Identify which cell holds the provided text, then report its (X, Y) central coordinate. 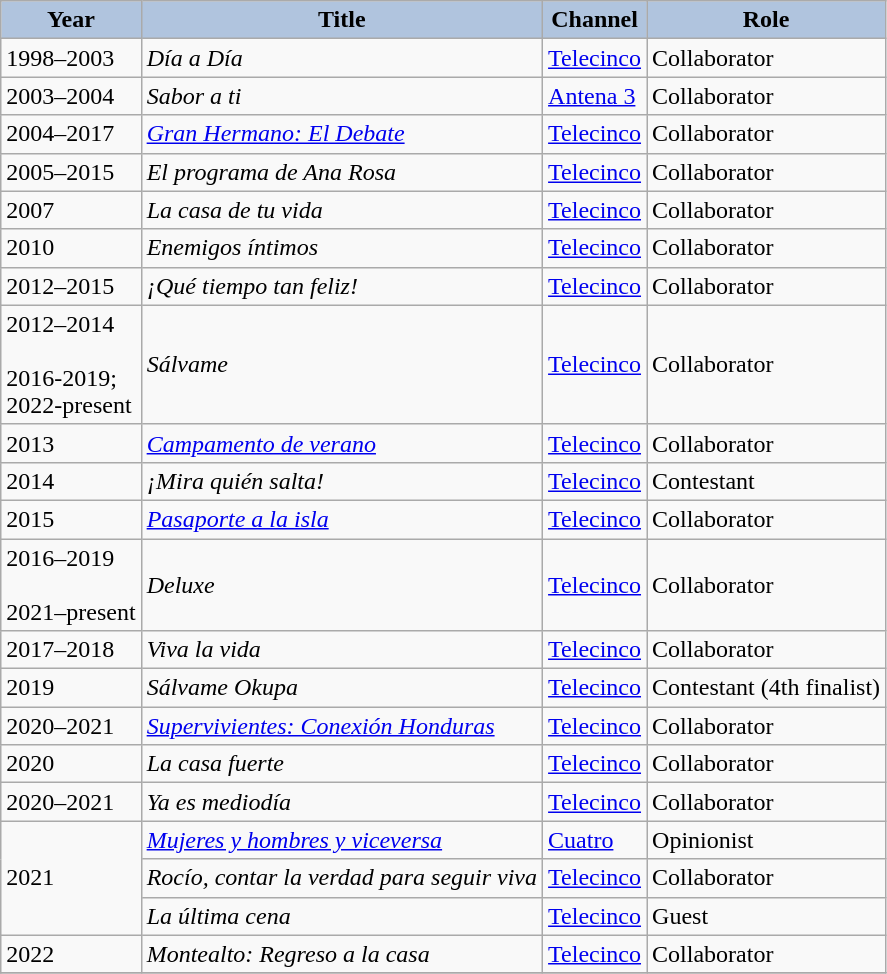
2010 (71, 248)
Contestant (4th finalist) (766, 688)
2004–2017 (71, 134)
Contestant (766, 481)
El programa de Ana Rosa (342, 172)
Viva la vida (342, 650)
¡Qué tiempo tan feliz! (342, 286)
2016–20192021–present (71, 584)
2005–2015 (71, 172)
Sabor a ti (342, 96)
La casa de tu vida (342, 210)
Title (342, 20)
2007 (71, 210)
2020 (71, 764)
Día a Día (342, 58)
Cuatro (595, 840)
2012–20142016-2019;2022-present (71, 364)
Sálvame Okupa (342, 688)
La última cena (342, 916)
La casa fuerte (342, 764)
Sálvame (342, 364)
2013 (71, 443)
Deluxe (342, 584)
2003–2004 (71, 96)
Guest (766, 916)
¡Mira quién salta! (342, 481)
Channel (595, 20)
2017–2018 (71, 650)
2015 (71, 519)
Campamento de verano (342, 443)
Gran Hermano: El Debate (342, 134)
Year (71, 20)
2019 (71, 688)
Mujeres y hombres y viceversa (342, 840)
2012–2015 (71, 286)
Role (766, 20)
Rocío, contar la verdad para seguir viva (342, 878)
2022 (71, 954)
Opinionist (766, 840)
2014 (71, 481)
Ya es mediodía (342, 802)
1998–2003 (71, 58)
Supervivientes: Conexión Honduras (342, 726)
Montealto: Regreso a la casa (342, 954)
2021 (71, 878)
Enemigos íntimos (342, 248)
Pasaporte a la isla (342, 519)
Antena 3 (595, 96)
